Return [x, y] of the center of cell containing provided text 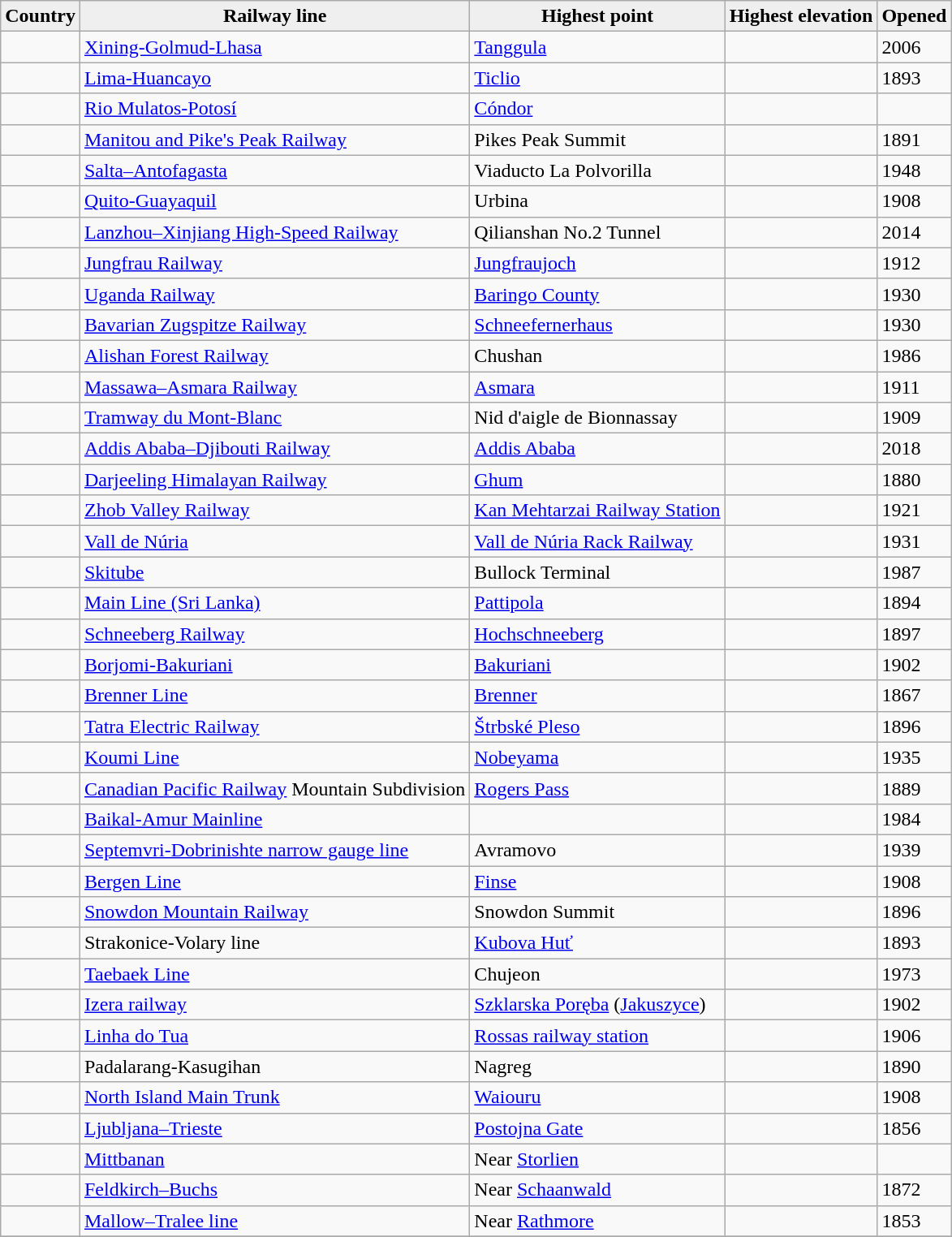
Taebaek Line [274, 974]
Highest elevation [801, 16]
1909 [914, 418]
Bakuriani [597, 665]
Chujeon [597, 974]
Lima-Huancayo [274, 78]
Quito-Guayaquil [274, 201]
Massawa–Asmara Railway [274, 387]
Xining-Golmud-Lhasa [274, 47]
2014 [914, 232]
1973 [914, 974]
Finse [597, 881]
1897 [914, 634]
Urbina [597, 201]
Bavarian Zugspitze Railway [274, 325]
Kan Mehtarzai Railway Station [597, 511]
Vall de Núria Rack Railway [597, 541]
Borjomi-Bakuriani [274, 665]
1867 [914, 696]
Avramovo [597, 850]
1880 [914, 480]
Snowdon Summit [597, 912]
Alishan Forest Railway [274, 356]
Railway line [274, 16]
North Island Main Trunk [274, 1097]
Izera railway [274, 1005]
1948 [914, 170]
Kubova Huť [597, 943]
1853 [914, 1221]
Mittbanan [274, 1159]
Uganda Railway [274, 294]
2006 [914, 47]
Bergen Line [274, 881]
Cóndor [597, 109]
Near Storlien [597, 1159]
Rogers Pass [597, 788]
Salta–Antofagasta [274, 170]
Pikes Peak Summit [597, 140]
Szklarska Poręba (Jakuszyce) [597, 1005]
1889 [914, 788]
1921 [914, 511]
Lanzhou–Xinjiang High-Speed Railway [274, 232]
Koumi Line [274, 757]
Strakonice-Volary line [274, 943]
1935 [914, 757]
Snowdon Mountain Railway [274, 912]
Main Line (Sri Lanka) [274, 603]
Feldkirch–Buchs [274, 1190]
Mallow–Tralee line [274, 1221]
Ticlio [597, 78]
Zhob Valley Railway [274, 511]
Addis Ababa–Djibouti Railway [274, 449]
Bullock Terminal [597, 572]
Manitou and Pike's Peak Railway [274, 140]
Waiouru [597, 1097]
Tatra Electric Railway [274, 726]
Nagreg [597, 1067]
1856 [914, 1128]
Schneefernerhaus [597, 325]
Addis Ababa [597, 449]
1986 [914, 356]
2018 [914, 449]
Septemvri-Dobrinishte narrow gauge line [274, 850]
Rio Mulatos-Potosí [274, 109]
1890 [914, 1067]
Near Rathmore [597, 1221]
1931 [914, 541]
Jungfrau Railway [274, 263]
Opened [914, 16]
1911 [914, 387]
1906 [914, 1036]
Baikal-Amur Mainline [274, 819]
Canadian Pacific Railway Mountain Subdivision [274, 788]
Nid d'aigle de Bionnassay [597, 418]
1987 [914, 572]
1984 [914, 819]
Štrbské Pleso [597, 726]
1872 [914, 1190]
Nobeyama [597, 757]
Vall de Núria [274, 541]
1891 [914, 140]
Pattipola [597, 603]
Near Schaanwald [597, 1190]
Darjeeling Himalayan Railway [274, 480]
Skitube [274, 572]
Tanggula [597, 47]
Qilianshan No.2 Tunnel [597, 232]
Baringo County [597, 294]
1939 [914, 850]
Asmara [597, 387]
Hochschneeberg [597, 634]
Brenner Line [274, 696]
Jungfraujoch [597, 263]
1894 [914, 603]
Highest point [597, 16]
Postojna Gate [597, 1128]
Linha do Tua [274, 1036]
Ljubljana–Trieste [274, 1128]
Rossas railway station [597, 1036]
1912 [914, 263]
Chushan [597, 356]
Padalarang-Kasugihan [274, 1067]
Viaducto La Polvorilla [597, 170]
Brenner [597, 696]
Schneeberg Railway [274, 634]
Country [41, 16]
Tramway du Mont-Blanc [274, 418]
Ghum [597, 480]
